Return the (X, Y) coordinate for the center point of the cell that contains the specified text.  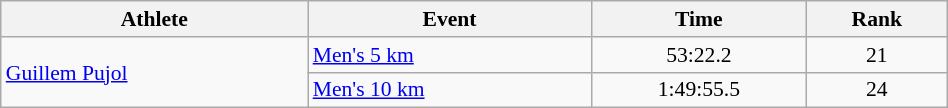
Athlete (154, 19)
Event (450, 19)
Men's 5 km (450, 55)
1:49:55.5 (698, 90)
Guillem Pujol (154, 72)
Rank (876, 19)
53:22.2 (698, 55)
Time (698, 19)
Men's 10 km (450, 90)
24 (876, 90)
21 (876, 55)
